Determine the (X, Y) coordinate at the center of the cell enclosing the given text.  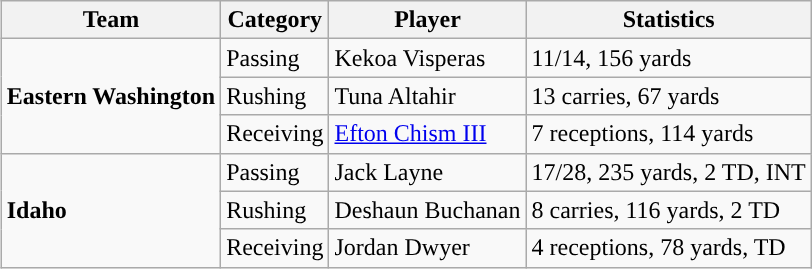
17/28, 235 yards, 2 TD, INT (668, 172)
Kekoa Visperas (428, 58)
13 carries, 67 yards (668, 96)
Statistics (668, 20)
11/14, 156 yards (668, 58)
Category (275, 20)
Idaho (110, 210)
Jordan Dwyer (428, 248)
Team (110, 20)
Jack Layne (428, 172)
4 receptions, 78 yards, TD (668, 248)
Player (428, 20)
Deshaun Buchanan (428, 210)
7 receptions, 114 yards (668, 134)
Tuna Altahir (428, 96)
Efton Chism III (428, 134)
8 carries, 116 yards, 2 TD (668, 210)
Eastern Washington (110, 96)
